Scan for the cell matching the given text and deliver its [x, y] coordinate at center. 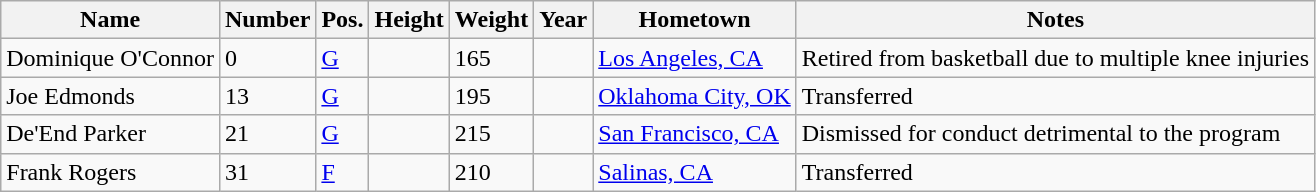
Year [564, 20]
210 [491, 172]
Los Angeles, CA [694, 58]
Dismissed for conduct detrimental to the program [1055, 134]
Weight [491, 20]
Oklahoma City, OK [694, 96]
Salinas, CA [694, 172]
195 [491, 96]
21 [267, 134]
Name [110, 20]
Number [267, 20]
De'End Parker [110, 134]
13 [267, 96]
Pos. [342, 20]
31 [267, 172]
Notes [1055, 20]
Hometown [694, 20]
215 [491, 134]
0 [267, 58]
Joe Edmonds [110, 96]
Frank Rogers [110, 172]
F [342, 172]
Dominique O'Connor [110, 58]
165 [491, 58]
Retired from basketball due to multiple knee injuries [1055, 58]
Height [409, 20]
San Francisco, CA [694, 134]
